Scan for the cell matching the given text and deliver its [X, Y] coordinate at center. 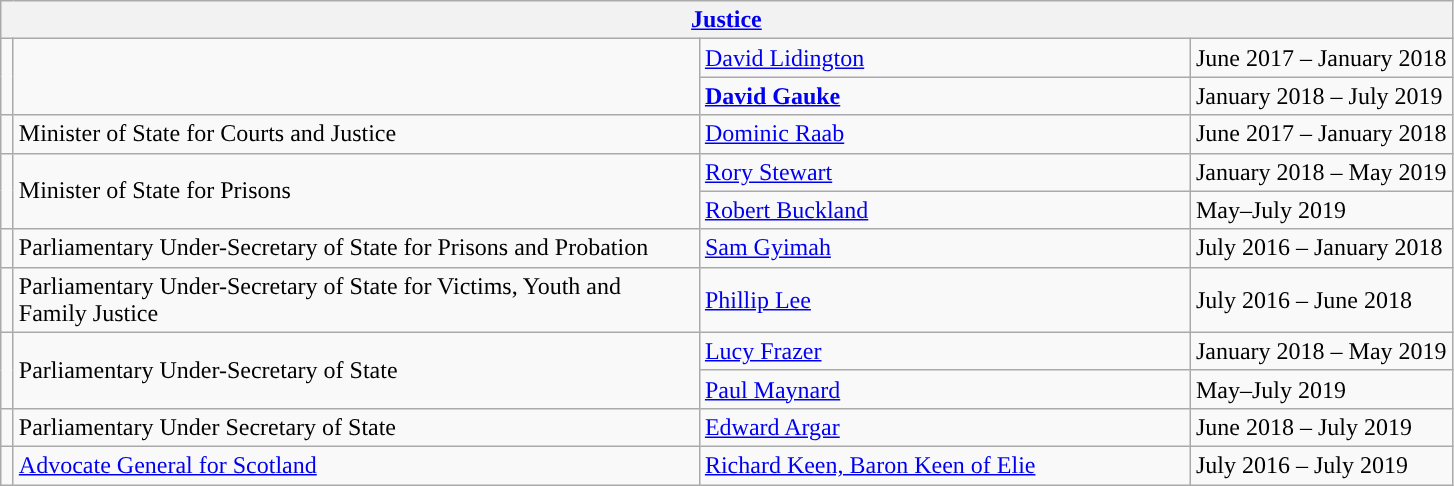
January 2018 – July 2019 [1321, 96]
Phillip Lee [944, 300]
Lucy Frazer [944, 351]
David Gauke [944, 96]
July 2016 – July 2019 [1321, 465]
Paul Maynard [944, 389]
Edward Argar [944, 427]
Rory Stewart [944, 172]
Justice [726, 20]
June 2018 – July 2019 [1321, 427]
Dominic Raab [944, 134]
David Lidington [944, 58]
Richard Keen, Baron Keen of Elie [944, 465]
July 2016 – January 2018 [1321, 248]
Advocate General for Scotland [356, 465]
Sam Gyimah [944, 248]
Robert Buckland [944, 210]
Parliamentary Under-Secretary of State for Prisons and Probation [356, 248]
Minister of State for Prisons [356, 191]
Parliamentary Under-Secretary of State for Victims, Youth and Family Justice [356, 300]
Parliamentary Under Secretary of State [356, 427]
July 2016 – June 2018 [1321, 300]
Minister of State for Courts and Justice [356, 134]
Parliamentary Under-Secretary of State [356, 370]
